Locate the cell with the specified text and output its [X, Y] center coordinate. 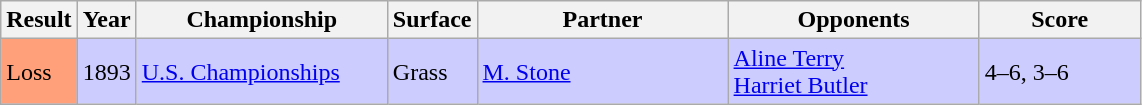
Loss [39, 72]
1893 [106, 72]
Aline Terry Harriet Butler [854, 72]
Partner [602, 20]
Score [1060, 20]
Opponents [854, 20]
Championship [262, 20]
U.S. Championships [262, 72]
Grass [432, 72]
Result [39, 20]
Surface [432, 20]
4–6, 3–6 [1060, 72]
M. Stone [602, 72]
Year [106, 20]
